Return [X, Y] of the center of cell containing provided text 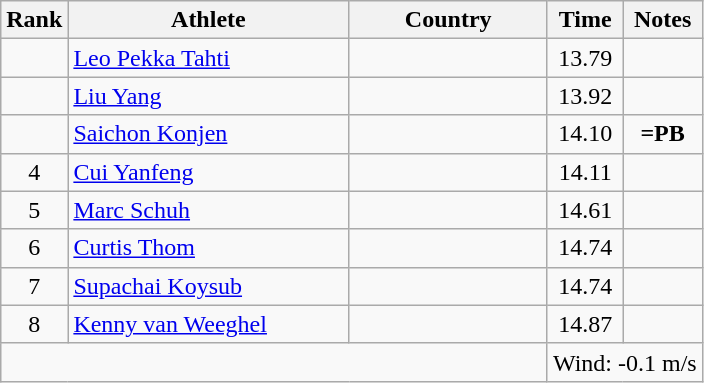
Saichon Konjen [208, 134]
4 [34, 172]
Liu Yang [208, 96]
8 [34, 324]
14.11 [584, 172]
Wind: -0.1 m/s [624, 362]
14.10 [584, 134]
Country [448, 20]
Notes [662, 20]
Cui Yanfeng [208, 172]
7 [34, 286]
Athlete [208, 20]
Kenny van Weeghel [208, 324]
Supachai Koysub [208, 286]
13.92 [584, 96]
Rank [34, 20]
Leo Pekka Tahti [208, 58]
13.79 [584, 58]
14.61 [584, 210]
Curtis Thom [208, 248]
5 [34, 210]
Marc Schuh [208, 210]
14.87 [584, 324]
=PB [662, 134]
Time [584, 20]
6 [34, 248]
